For the text-containing cell, return its midpoint in (X, Y) coordinate format. 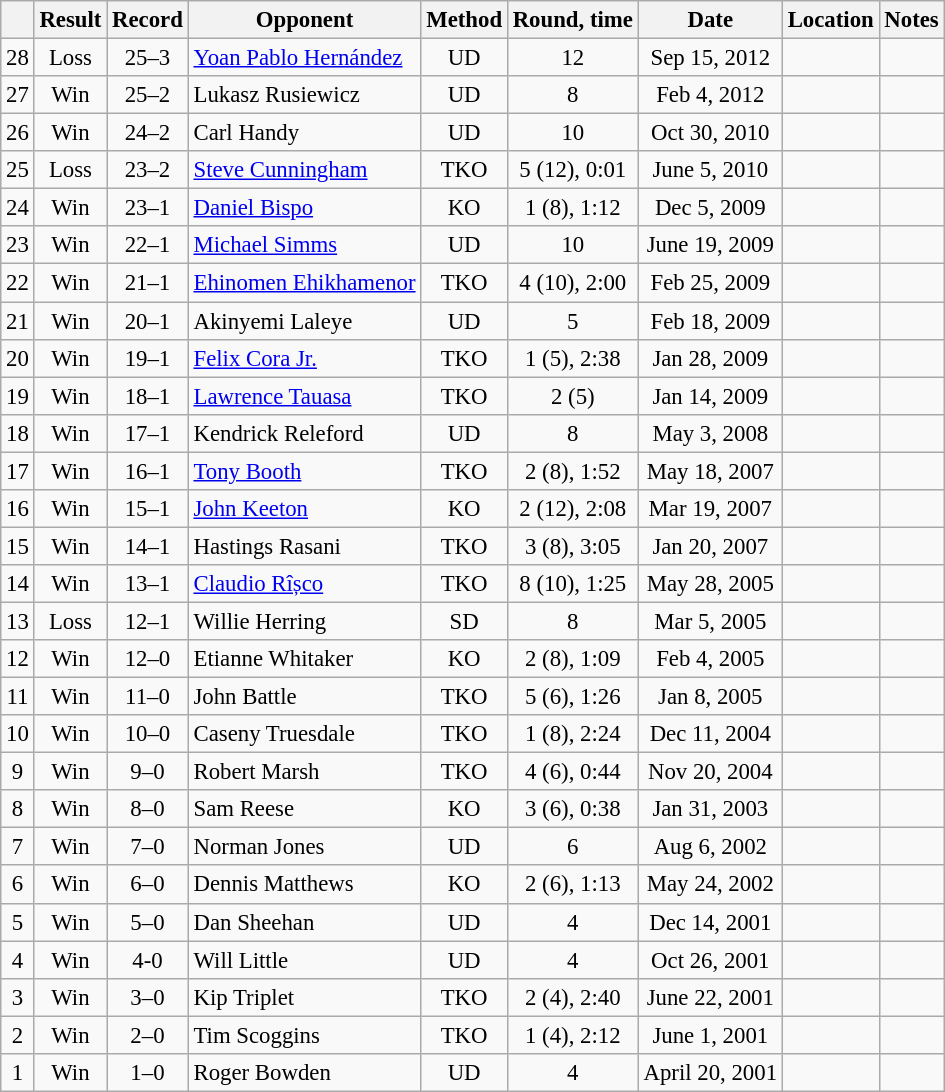
1 (18, 1073)
Yoan Pablo Hernández (304, 58)
1 (8), 2:24 (572, 734)
19–1 (148, 358)
Feb 25, 2009 (710, 283)
Sam Reese (304, 809)
27 (18, 95)
Roger Bowden (304, 1073)
17–1 (148, 433)
9 (18, 772)
Etianne Whitaker (304, 659)
2 (8), 1:09 (572, 659)
2–0 (148, 1035)
7 (18, 847)
Mar 19, 2007 (710, 509)
4 (6), 0:44 (572, 772)
Norman Jones (304, 847)
Notes (912, 20)
Opponent (304, 20)
Location (830, 20)
Method (464, 20)
16 (18, 509)
Steve Cunningham (304, 170)
Round, time (572, 20)
Result (70, 20)
6–0 (148, 885)
22–1 (148, 245)
Dan Sheehan (304, 922)
Oct 26, 2001 (710, 960)
16–1 (148, 471)
June 1, 2001 (710, 1035)
SD (464, 621)
3–0 (148, 997)
Jan 8, 2005 (710, 697)
Aug 6, 2002 (710, 847)
2 (8), 1:52 (572, 471)
5 (12), 0:01 (572, 170)
1 (8), 1:12 (572, 208)
19 (18, 396)
28 (18, 58)
20–1 (148, 321)
8 (10), 1:25 (572, 584)
Jan 31, 2003 (710, 809)
14–1 (148, 546)
11 (18, 697)
18 (18, 433)
Ehinomen Ehikhamenor (304, 283)
May 24, 2002 (710, 885)
3 (8), 3:05 (572, 546)
Caseny Truesdale (304, 734)
Daniel Bispo (304, 208)
20 (18, 358)
3 (18, 997)
26 (18, 133)
Oct 30, 2010 (710, 133)
1 (4), 2:12 (572, 1035)
Kendrick Releford (304, 433)
24–2 (148, 133)
21–1 (148, 283)
23–1 (148, 208)
Sep 15, 2012 (710, 58)
Record (148, 20)
4-0 (148, 960)
John Battle (304, 697)
Feb 4, 2012 (710, 95)
Will Little (304, 960)
Hastings Rasani (304, 546)
2 (4), 2:40 (572, 997)
Jan 14, 2009 (710, 396)
Dec 14, 2001 (710, 922)
Carl Handy (304, 133)
Dennis Matthews (304, 885)
2 (6), 1:13 (572, 885)
Felix Cora Jr. (304, 358)
Date (710, 20)
10–0 (148, 734)
Nov 20, 2004 (710, 772)
Claudio Rîșco (304, 584)
Michael Simms (304, 245)
9–0 (148, 772)
Lawrence Tauasa (304, 396)
25–2 (148, 95)
2 (5) (572, 396)
13–1 (148, 584)
Dec 11, 2004 (710, 734)
May 18, 2007 (710, 471)
2 (12), 2:08 (572, 509)
May 28, 2005 (710, 584)
14 (18, 584)
May 3, 2008 (710, 433)
1–0 (148, 1073)
18–1 (148, 396)
June 5, 2010 (710, 170)
June 22, 2001 (710, 997)
Feb 4, 2005 (710, 659)
Tim Scoggins (304, 1035)
15 (18, 546)
13 (18, 621)
Jan 20, 2007 (710, 546)
April 20, 2001 (710, 1073)
2 (18, 1035)
12–0 (148, 659)
June 19, 2009 (710, 245)
25–3 (148, 58)
1 (5), 2:38 (572, 358)
8–0 (148, 809)
Dec 5, 2009 (710, 208)
23–2 (148, 170)
24 (18, 208)
John Keeton (304, 509)
Kip Triplet (304, 997)
11–0 (148, 697)
7–0 (148, 847)
4 (10), 2:00 (572, 283)
23 (18, 245)
Lukasz Rusiewicz (304, 95)
17 (18, 471)
5–0 (148, 922)
Mar 5, 2005 (710, 621)
Akinyemi Laleye (304, 321)
21 (18, 321)
22 (18, 283)
Robert Marsh (304, 772)
15–1 (148, 509)
Feb 18, 2009 (710, 321)
Tony Booth (304, 471)
5 (6), 1:26 (572, 697)
Willie Herring (304, 621)
Jan 28, 2009 (710, 358)
25 (18, 170)
12–1 (148, 621)
3 (6), 0:38 (572, 809)
